Find where the given text appears and provide that cell's center as [X, Y] coordinate. 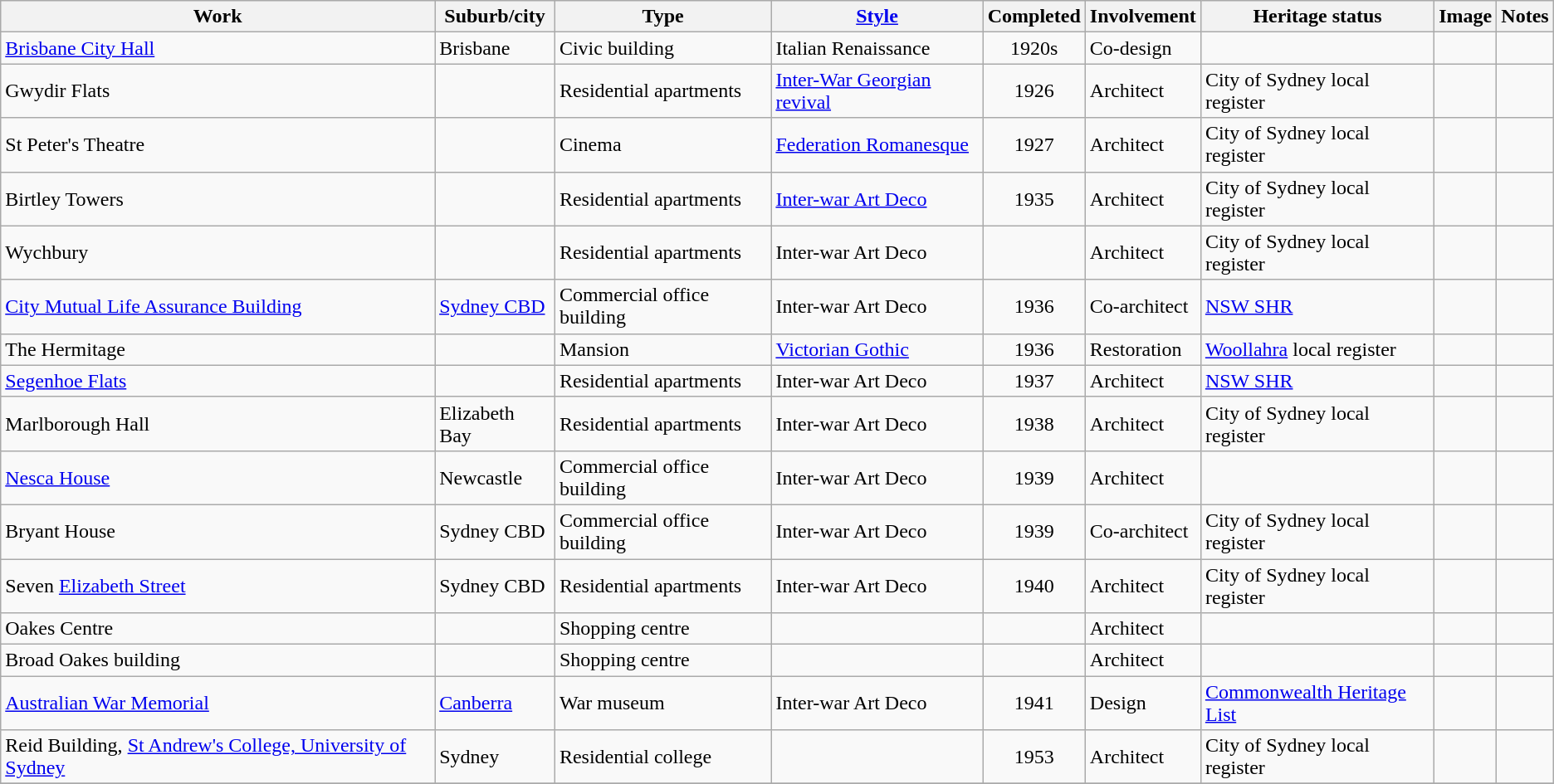
Restoration [1142, 349]
Broad Oakes building [217, 660]
Co-design [1142, 48]
Inter-War Georgian revival [877, 91]
1937 [1034, 381]
Design [1142, 704]
Cinema [662, 144]
1927 [1034, 144]
Involvement [1142, 17]
Civic building [662, 48]
Marlborough Hall [217, 423]
Birtley Towers [217, 199]
War museum [662, 704]
Reid Building, St Andrew's College, University of Sydney [217, 757]
Image [1466, 17]
Work [217, 17]
Suburb/city [495, 17]
Newcastle [495, 478]
Australian War Memorial [217, 704]
Victorian Gothic [877, 349]
Segenhoe Flats [217, 381]
1941 [1034, 704]
Brisbane [495, 48]
Woollahra local register [1317, 349]
1935 [1034, 199]
Canberra [495, 704]
Wychbury [217, 252]
Italian Renaissance [877, 48]
Federation Romanesque [877, 144]
Mansion [662, 349]
St Peter's Theatre [217, 144]
The Hermitage [217, 349]
Heritage status [1317, 17]
Completed [1034, 17]
City Mutual Life Assurance Building [217, 307]
Type [662, 17]
1940 [1034, 586]
Gwydir Flats [217, 91]
Bryant House [217, 531]
Residential college [662, 757]
1926 [1034, 91]
Nesca House [217, 478]
Notes [1525, 17]
1953 [1034, 757]
Style [877, 17]
Sydney [495, 757]
1920s [1034, 48]
1938 [1034, 423]
Commonwealth Heritage List [1317, 704]
Brisbane City Hall [217, 48]
Elizabeth Bay [495, 423]
Seven Elizabeth Street [217, 586]
Oakes Centre [217, 629]
